Capture the cell that displays the provided text and extract its [x, y] central coordinate. 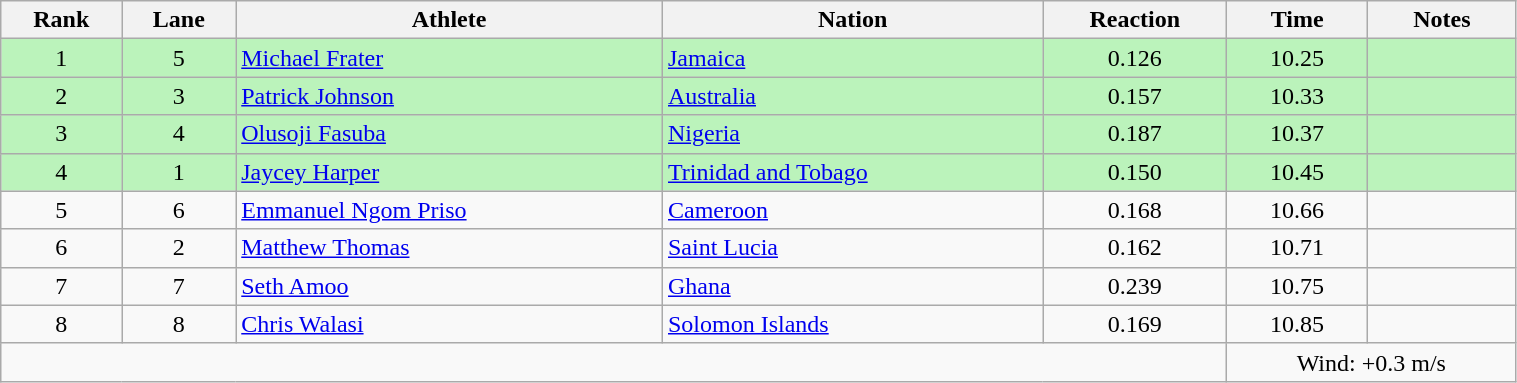
0.162 [1135, 248]
0.157 [1135, 96]
Nigeria [852, 134]
0.169 [1135, 324]
Ghana [852, 286]
10.75 [1298, 286]
Seth Amoo [450, 286]
Patrick Johnson [450, 96]
0.150 [1135, 172]
Trinidad and Tobago [852, 172]
Athlete [450, 20]
10.45 [1298, 172]
Saint Lucia [852, 248]
0.126 [1135, 58]
Solomon Islands [852, 324]
10.33 [1298, 96]
Matthew Thomas [450, 248]
0.187 [1135, 134]
0.168 [1135, 210]
10.37 [1298, 134]
Rank [62, 20]
0.239 [1135, 286]
Jamaica [852, 58]
Olusoji Fasuba [450, 134]
Time [1298, 20]
Jaycey Harper [450, 172]
10.25 [1298, 58]
Australia [852, 96]
Cameroon [852, 210]
10.66 [1298, 210]
Michael Frater [450, 58]
Emmanuel Ngom Priso [450, 210]
Nation [852, 20]
Lane [179, 20]
10.71 [1298, 248]
10.85 [1298, 324]
Reaction [1135, 20]
Notes [1442, 20]
Wind: +0.3 m/s [1372, 362]
Chris Walasi [450, 324]
